Capture the cell that displays the provided text and extract its (X, Y) central coordinate. 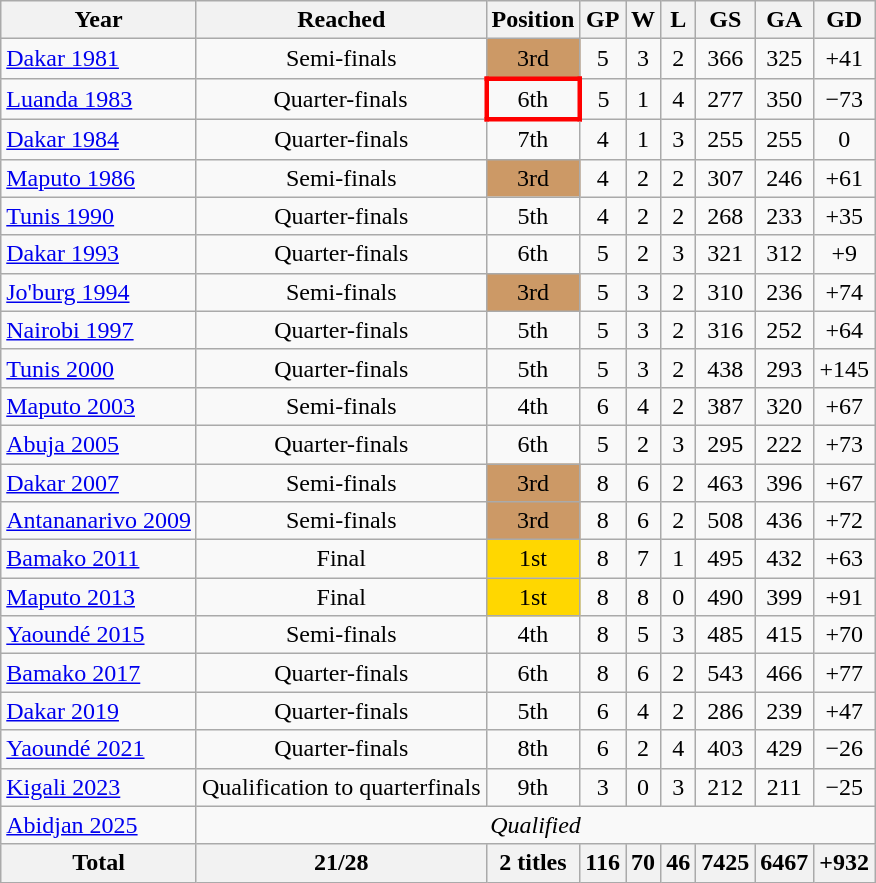
Dakar 2019 (99, 711)
+91 (844, 597)
236 (784, 292)
46 (678, 863)
6467 (784, 863)
+145 (844, 368)
Maputo 2013 (99, 597)
+63 (844, 559)
485 (726, 635)
310 (726, 292)
−73 (844, 98)
Position (533, 20)
Total (99, 863)
GD (844, 20)
Dakar 1984 (99, 139)
490 (726, 597)
286 (726, 711)
508 (726, 521)
Bamako 2011 (99, 559)
+61 (844, 178)
438 (726, 368)
466 (784, 673)
Bamako 2017 (99, 673)
463 (726, 483)
325 (784, 59)
Reached (341, 20)
543 (726, 673)
307 (726, 178)
+35 (844, 216)
Kigali 2023 (99, 787)
277 (726, 98)
+77 (844, 673)
8th (533, 749)
Abuja 2005 (99, 444)
Maputo 1986 (99, 178)
+932 (844, 863)
252 (784, 330)
233 (784, 216)
+47 (844, 711)
Tunis 2000 (99, 368)
Jo'burg 1994 (99, 292)
495 (726, 559)
Antananarivo 2009 (99, 521)
222 (784, 444)
Year (99, 20)
+70 (844, 635)
7425 (726, 863)
+74 (844, 292)
436 (784, 521)
321 (726, 254)
116 (603, 863)
W (644, 20)
GP (603, 20)
Yaoundé 2015 (99, 635)
Qualified (535, 825)
268 (726, 216)
366 (726, 59)
312 (784, 254)
Tunis 1990 (99, 216)
GS (726, 20)
21/28 (341, 863)
415 (784, 635)
387 (726, 406)
396 (784, 483)
+41 (844, 59)
316 (726, 330)
211 (784, 787)
Dakar 1981 (99, 59)
GA (784, 20)
Luanda 1983 (99, 98)
+73 (844, 444)
Abidjan 2025 (99, 825)
Nairobi 1997 (99, 330)
432 (784, 559)
−26 (844, 749)
429 (784, 749)
239 (784, 711)
+64 (844, 330)
Yaoundé 2021 (99, 749)
Dakar 1993 (99, 254)
2 titles (533, 863)
295 (726, 444)
Qualification to quarterfinals (341, 787)
7th (533, 139)
−25 (844, 787)
212 (726, 787)
+9 (844, 254)
L (678, 20)
399 (784, 597)
293 (784, 368)
70 (644, 863)
246 (784, 178)
7 (644, 559)
Dakar 2007 (99, 483)
9th (533, 787)
350 (784, 98)
+72 (844, 521)
403 (726, 749)
320 (784, 406)
Maputo 2003 (99, 406)
